Return the (x, y) coordinate for the center point of the cell that contains the specified text.  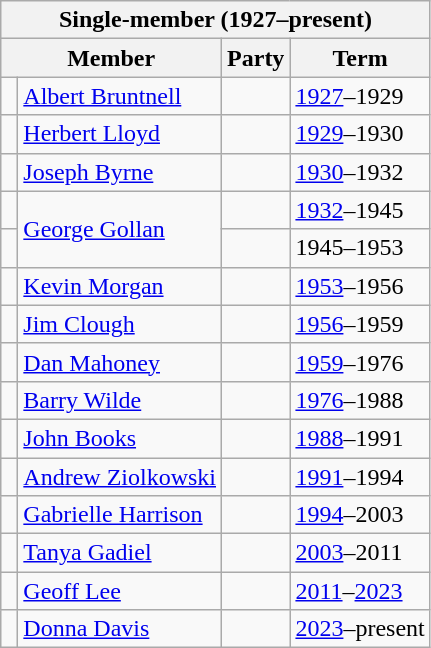
2023–present (360, 629)
Jim Clough (120, 324)
1930–1932 (360, 172)
George Gollan (120, 229)
2011–2023 (360, 591)
1959–1976 (360, 362)
Gabrielle Harrison (120, 515)
Donna Davis (120, 629)
Joseph Byrne (120, 172)
1932–1945 (360, 210)
Single-member (1927–present) (216, 20)
1929–1930 (360, 134)
2003–2011 (360, 553)
1994–2003 (360, 515)
Herbert Lloyd (120, 134)
1956–1959 (360, 324)
Term (360, 58)
Member (112, 58)
Kevin Morgan (120, 286)
1991–1994 (360, 477)
Geoff Lee (120, 591)
1976–1988 (360, 400)
Tanya Gadiel (120, 553)
Dan Mahoney (120, 362)
1953–1956 (360, 286)
Barry Wilde (120, 400)
John Books (120, 438)
1988–1991 (360, 438)
1945–1953 (360, 248)
Andrew Ziolkowski (120, 477)
Albert Bruntnell (120, 96)
Party (256, 58)
1927–1929 (360, 96)
